Output the (x, y) coordinate of the center of the cell containing the given text.  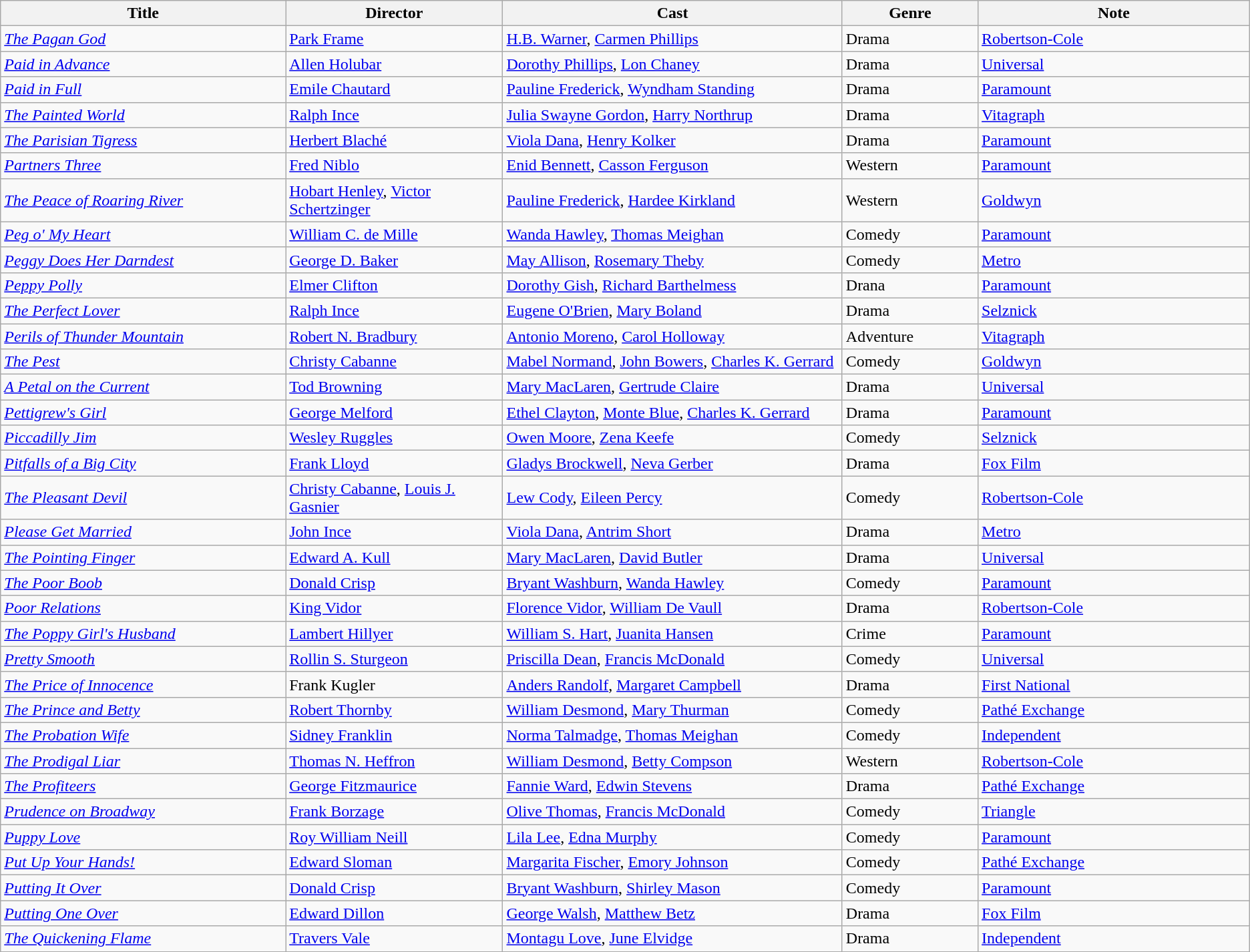
Mary MacLaren, David Butler (672, 557)
The Perfect Lover (143, 310)
Poor Relations (143, 608)
Pretty Smooth (143, 659)
Viola Dana, Henry Kolker (672, 140)
Mabel Normand, John Bowers, Charles K. Gerrard (672, 362)
Putting One Over (143, 913)
Piccadilly Jim (143, 438)
Hobart Henley, Victor Schertzinger (394, 200)
Frank Lloyd (394, 463)
Priscilla Dean, Francis McDonald (672, 659)
Rollin S. Sturgeon (394, 659)
Travers Vale (394, 939)
Please Get Married (143, 532)
The Quickening Flame (143, 939)
The Pointing Finger (143, 557)
Owen Moore, Zena Keefe (672, 438)
George Melford (394, 413)
The Prince and Betty (143, 710)
Perils of Thunder Mountain (143, 336)
The Peace of Roaring River (143, 200)
Montagu Love, June Elvidge (672, 939)
Puppy Love (143, 837)
First National (1114, 684)
Robert N. Bradbury (394, 336)
Florence Vidor, William De Vaull (672, 608)
Dorothy Gish, Richard Barthelmess (672, 285)
Bryant Washburn, Shirley Mason (672, 888)
Paid in Advance (143, 64)
Pitfalls of a Big City (143, 463)
H.B. Warner, Carmen Phillips (672, 39)
Frank Borzage (394, 812)
Frank Kugler (394, 684)
The Price of Innocence (143, 684)
Lew Cody, Eileen Percy (672, 498)
Lambert Hillyer (394, 634)
William Desmond, Mary Thurman (672, 710)
The Pest (143, 362)
Herbert Blaché (394, 140)
Eugene O'Brien, Mary Boland (672, 310)
Pauline Frederick, Wyndham Standing (672, 89)
Christy Cabanne, Louis J. Gasnier (394, 498)
Anders Randolf, Margaret Campbell (672, 684)
Pettigrew's Girl (143, 413)
Roy William Neill (394, 837)
The Parisian Tigress (143, 140)
King Vidor (394, 608)
Wesley Ruggles (394, 438)
Peggy Does Her Darndest (143, 260)
Note (1114, 13)
Putting It Over (143, 888)
Cast (672, 13)
Thomas N. Heffron (394, 760)
Prudence on Broadway (143, 812)
Wanda Hawley, Thomas Meighan (672, 234)
William Desmond, Betty Compson (672, 760)
Genre (909, 13)
Pauline Frederick, Hardee Kirkland (672, 200)
Elmer Clifton (394, 285)
The Poor Boob (143, 583)
Edward Sloman (394, 863)
William C. de Mille (394, 234)
Julia Swayne Gordon, Harry Northrup (672, 115)
Triangle (1114, 812)
The Prodigal Liar (143, 760)
George D. Baker (394, 260)
George Walsh, Matthew Betz (672, 913)
Lila Lee, Edna Murphy (672, 837)
The Probation Wife (143, 735)
Fannie Ward, Edwin Stevens (672, 786)
Allen Holubar (394, 64)
Peg o' My Heart (143, 234)
Put Up Your Hands! (143, 863)
Peppy Polly (143, 285)
Mary MacLaren, Gertrude Claire (672, 387)
The Pleasant Devil (143, 498)
A Petal on the Current (143, 387)
Title (143, 13)
Emile Chautard (394, 89)
Margarita Fischer, Emory Johnson (672, 863)
William S. Hart, Juanita Hansen (672, 634)
Enid Bennett, Casson Ferguson (672, 166)
Director (394, 13)
Dorothy Phillips, Lon Chaney (672, 64)
May Allison, Rosemary Theby (672, 260)
Gladys Brockwell, Neva Gerber (672, 463)
Christy Cabanne (394, 362)
George Fitzmaurice (394, 786)
The Poppy Girl's Husband (143, 634)
Edward Dillon (394, 913)
Robert Thornby (394, 710)
Crime (909, 634)
The Profiteers (143, 786)
Paid in Full (143, 89)
Sidney Franklin (394, 735)
Norma Talmadge, Thomas Meighan (672, 735)
Antonio Moreno, Carol Holloway (672, 336)
Park Frame (394, 39)
Olive Thomas, Francis McDonald (672, 812)
John Ince (394, 532)
Bryant Washburn, Wanda Hawley (672, 583)
The Pagan God (143, 39)
Viola Dana, Antrim Short (672, 532)
The Painted World (143, 115)
Drana (909, 285)
Ethel Clayton, Monte Blue, Charles K. Gerrard (672, 413)
Partners Three (143, 166)
Fred Niblo (394, 166)
Tod Browning (394, 387)
Edward A. Kull (394, 557)
Adventure (909, 336)
